Search for the cell housing the specified text and yield its (x, y) center coordinate. 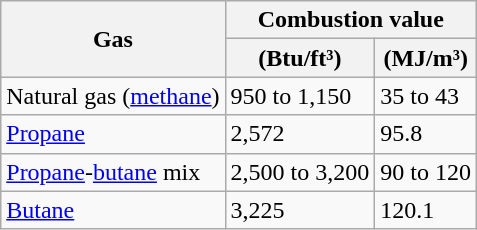
3,225 (300, 210)
2,572 (300, 134)
(MJ/m³) (426, 58)
950 to 1,150 (300, 96)
Propane-butane mix (113, 172)
(Btu/ft³) (300, 58)
Combustion value (350, 20)
90 to 120 (426, 172)
2,500 to 3,200 (300, 172)
35 to 43 (426, 96)
Butane (113, 210)
Gas (113, 39)
Natural gas (methane) (113, 96)
Propane (113, 134)
95.8 (426, 134)
120.1 (426, 210)
